Detect which cell encompasses the target text, then output its [X, Y] center coordinate. 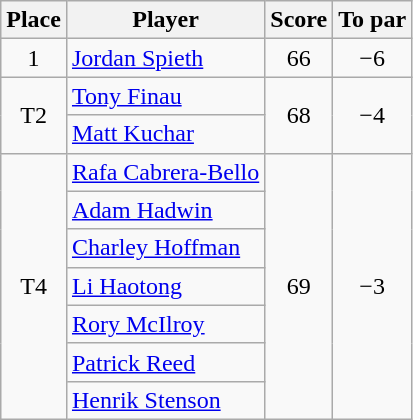
Patrick Reed [165, 362]
Adam Hadwin [165, 210]
Score [299, 20]
Place [34, 20]
Charley Hoffman [165, 248]
69 [299, 286]
Li Haotong [165, 286]
−4 [372, 115]
Henrik Stenson [165, 400]
Tony Finau [165, 96]
Rory McIlroy [165, 324]
68 [299, 115]
66 [299, 58]
−6 [372, 58]
T2 [34, 115]
Jordan Spieth [165, 58]
Rafa Cabrera-Bello [165, 172]
−3 [372, 286]
1 [34, 58]
Matt Kuchar [165, 134]
To par [372, 20]
T4 [34, 286]
Player [165, 20]
